Locate the cell with the specified text and output its [X, Y] center coordinate. 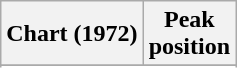
Chart (1972) [72, 34]
Peakposition [189, 34]
